Locate the cell with the specified text and output its [x, y] center coordinate. 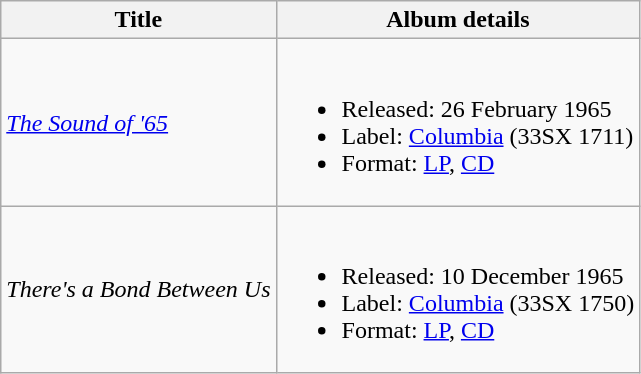
The Sound of '65 [138, 122]
There's a Bond Between Us [138, 290]
Released: 26 February 1965Label: Columbia (33SX 1711)Format: LP, CD [458, 122]
Released: 10 December 1965Label: Columbia (33SX 1750)Format: LP, CD [458, 290]
Album details [458, 20]
Title [138, 20]
